Locate the cell with the specified text and output its [x, y] center coordinate. 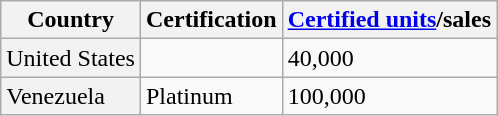
Certified units/sales [389, 20]
Venezuela [71, 96]
40,000 [389, 58]
Country [71, 20]
Platinum [211, 96]
100,000 [389, 96]
Certification [211, 20]
United States [71, 58]
